Capture the cell that displays the provided text and extract its (X, Y) central coordinate. 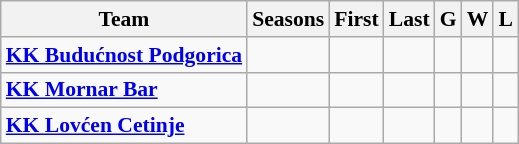
L (506, 19)
G (448, 19)
Seasons (288, 19)
KK Budućnost Podgorica (124, 55)
Last (410, 19)
Team (124, 19)
First (356, 19)
W (478, 19)
KK Mornar Bar (124, 90)
KK Lovćen Cetinje (124, 126)
